Return the (X, Y) coordinate for the center point of the cell that contains the specified text.  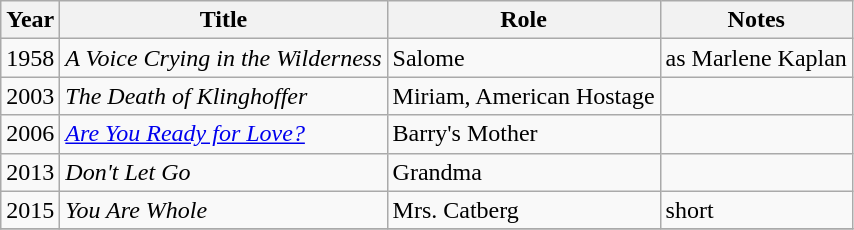
2003 (30, 96)
1958 (30, 58)
2013 (30, 172)
A Voice Crying in the Wilderness (224, 58)
Miriam, American Hostage (524, 96)
Title (224, 20)
Year (30, 20)
Notes (756, 20)
Are You Ready for Love? (224, 134)
Barry's Mother (524, 134)
Salome (524, 58)
Mrs. Catberg (524, 210)
Don't Let Go (224, 172)
Role (524, 20)
Grandma (524, 172)
You Are Whole (224, 210)
The Death of Klinghoffer (224, 96)
2015 (30, 210)
as Marlene Kaplan (756, 58)
short (756, 210)
2006 (30, 134)
